Pinpoint the cell where the given text exists, returning its (X, Y) midpoint coordinate. 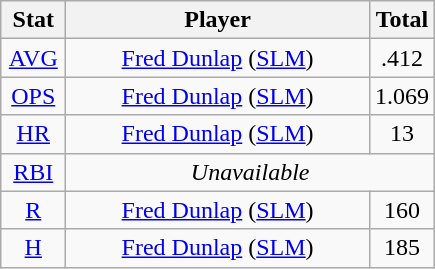
Unavailable (250, 172)
HR (34, 134)
H (34, 248)
R (34, 210)
185 (402, 248)
RBI (34, 172)
.412 (402, 58)
OPS (34, 96)
Stat (34, 20)
Player (218, 20)
160 (402, 210)
1.069 (402, 96)
13 (402, 134)
Total (402, 20)
AVG (34, 58)
